Find where the given text appears and provide that cell's center as (x, y) coordinate. 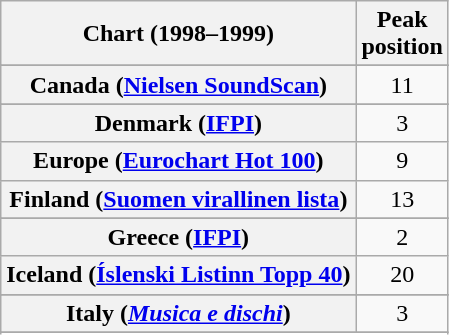
9 (402, 161)
Denmark (IFPI) (178, 123)
Canada (Nielsen SoundScan) (178, 85)
Peakposition (402, 34)
Italy (Musica e dischi) (178, 313)
Finland (Suomen virallinen lista) (178, 199)
13 (402, 199)
Europe (Eurochart Hot 100) (178, 161)
11 (402, 85)
2 (402, 237)
Iceland (Íslenski Listinn Topp 40) (178, 275)
20 (402, 275)
Greece (IFPI) (178, 237)
Chart (1998–1999) (178, 34)
